Identify which cell holds the provided text, then report its (x, y) central coordinate. 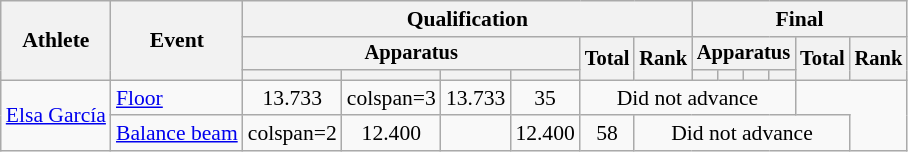
colspan=3 (392, 98)
colspan=2 (292, 134)
58 (608, 134)
Athlete (56, 40)
Qualification (468, 19)
Elsa García (56, 116)
Floor (177, 98)
35 (544, 98)
Final (800, 19)
Balance beam (177, 134)
Event (177, 40)
